Output the [x, y] coordinate of the center of the cell containing the given text.  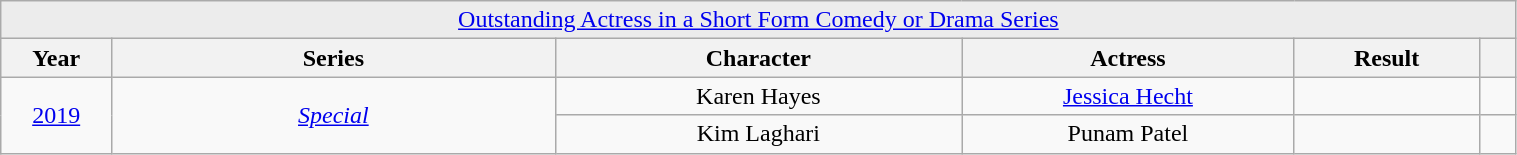
Outstanding Actress in a Short Form Comedy or Drama Series [758, 20]
Punam Patel [1128, 134]
Kim Laghari [758, 134]
Karen Hayes [758, 96]
Character [758, 58]
Special [334, 115]
Year [56, 58]
Result [1386, 58]
Series [334, 58]
2019 [56, 115]
Jessica Hecht [1128, 96]
Actress [1128, 58]
